Provide the [X, Y] coordinate of the cell's center where the given text is located.  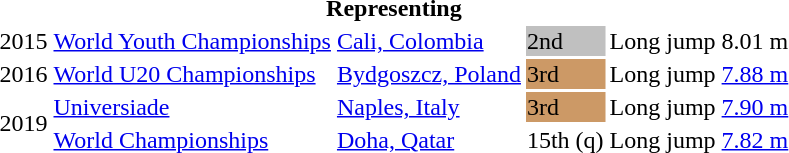
World Youth Championships [192, 41]
2nd [565, 41]
World U20 Championships [192, 74]
Bydgoszcz, Poland [428, 74]
Cali, Colombia [428, 41]
Universiade [192, 107]
Naples, Italy [428, 107]
